Determine the [x, y] coordinate at the center of the cell enclosing the given text.  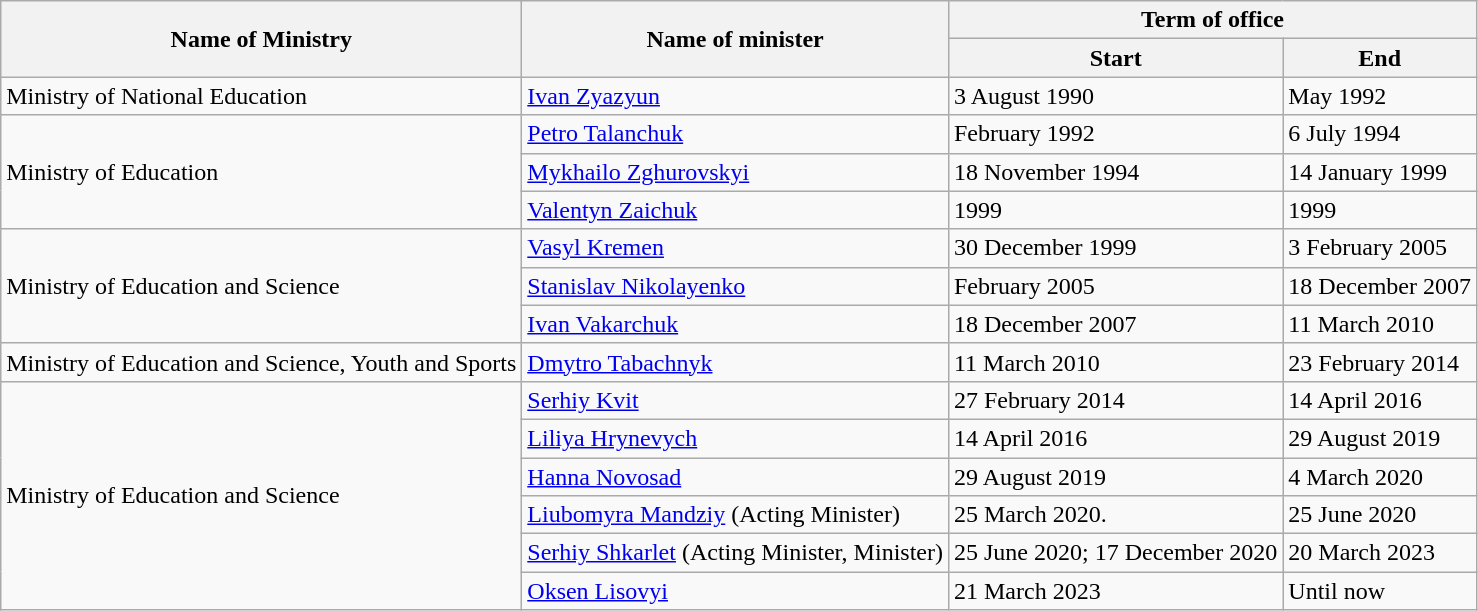
Hanna Novosad [736, 477]
18 November 1994 [1115, 172]
February 1992 [1115, 134]
Liliya Hrynevych [736, 438]
Ministry of Education [262, 172]
Ivan Vakarchuk [736, 324]
Oksen Lisovyi [736, 591]
3 August 1990 [1115, 96]
25 June 2020; 17 December 2020 [1115, 553]
Liubomyra Mandziy (Acting Minister) [736, 515]
February 2005 [1115, 286]
23 February 2014 [1380, 362]
Dmytro Tabachnyk [736, 362]
Start [1115, 58]
Until now [1380, 591]
May 1992 [1380, 96]
Term of office [1212, 20]
30 December 1999 [1115, 248]
27 February 2014 [1115, 400]
Ministry of Education and Science, Youth and Sports [262, 362]
Mykhailo Zghurovskyi [736, 172]
Ministry of National Education [262, 96]
Serhiy Kvit [736, 400]
Stanislav Nikolayenko [736, 286]
21 March 2023 [1115, 591]
End [1380, 58]
25 March 2020. [1115, 515]
14 January 1999 [1380, 172]
Ivan Zyazyun [736, 96]
25 June 2020 [1380, 515]
20 March 2023 [1380, 553]
4 March 2020 [1380, 477]
6 July 1994 [1380, 134]
Petro Talanchuk [736, 134]
Name of Ministry [262, 39]
Valentyn Zaichuk [736, 210]
Vasyl Kremen [736, 248]
Serhiy Shkarlet (Acting Minister, Minister) [736, 553]
Name of minister [736, 39]
3 February 2005 [1380, 248]
